From the cell containing the given text, extract its center point as [X, Y] coordinate. 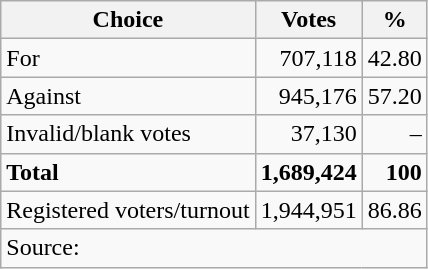
1,944,951 [308, 210]
945,176 [308, 96]
For [128, 58]
Votes [308, 20]
1,689,424 [308, 172]
42.80 [394, 58]
Total [128, 172]
Registered voters/turnout [128, 210]
% [394, 20]
707,118 [308, 58]
37,130 [308, 134]
57.20 [394, 96]
Invalid/blank votes [128, 134]
Source: [214, 248]
100 [394, 172]
Choice [128, 20]
– [394, 134]
Against [128, 96]
86.86 [394, 210]
